Return the (x, y) coordinate for the center point of the cell that contains the specified text.  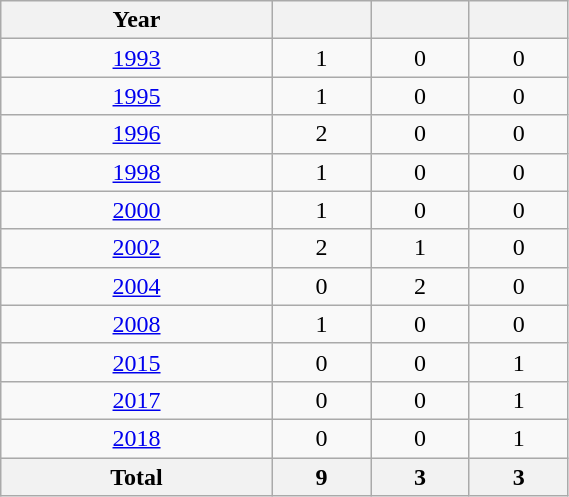
2017 (137, 400)
2015 (137, 362)
1995 (137, 96)
2018 (137, 438)
2004 (137, 286)
1998 (137, 172)
9 (322, 477)
2008 (137, 324)
Total (137, 477)
2000 (137, 210)
2002 (137, 248)
1996 (137, 134)
Year (137, 20)
1993 (137, 58)
